From the cell containing the given text, extract its center point as (x, y) coordinate. 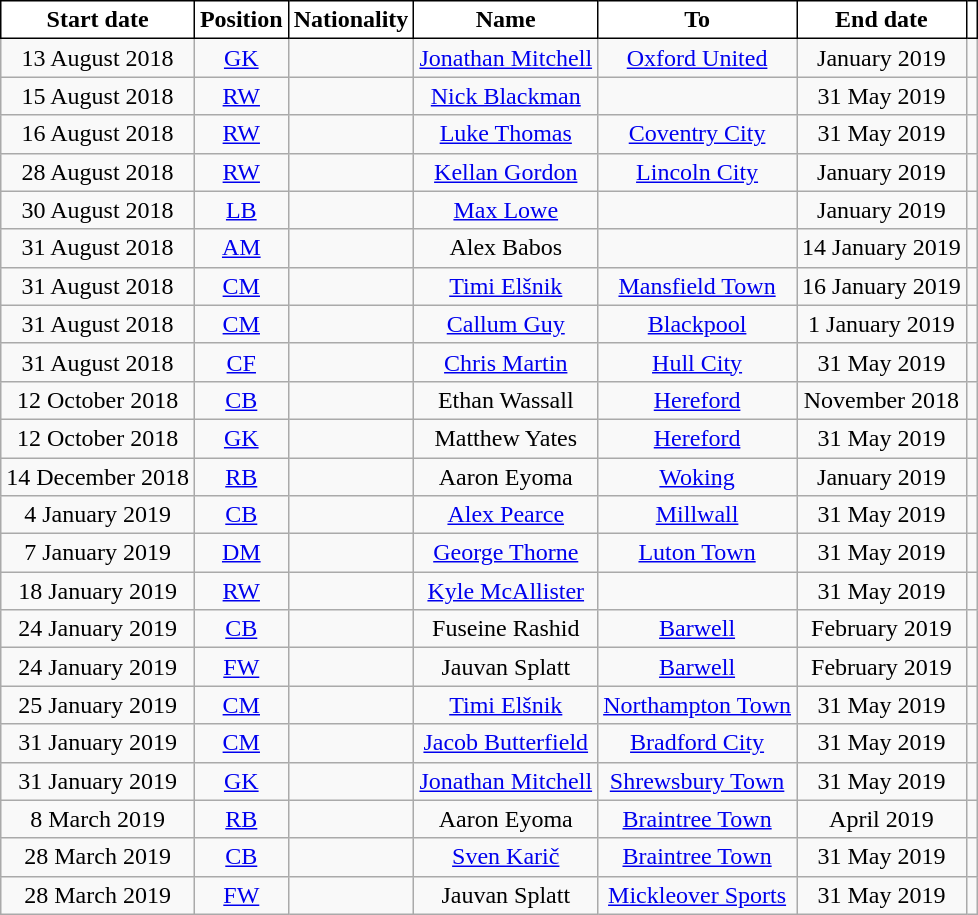
Alex Babos (506, 248)
Sven Karič (506, 857)
AM (241, 248)
16 August 2018 (98, 134)
To (698, 20)
Chris Martin (506, 362)
Ethan Wassall (506, 400)
16 January 2019 (882, 286)
Mickleover Sports (698, 895)
November 2018 (882, 400)
Fuseine Rashid (506, 629)
25 January 2019 (98, 705)
DM (241, 553)
14 January 2019 (882, 248)
Start date (98, 20)
Woking (698, 477)
8 March 2019 (98, 819)
Name (506, 20)
Hull City (698, 362)
Max Lowe (506, 210)
Northampton Town (698, 705)
Kellan Gordon (506, 172)
CF (241, 362)
Coventry City (698, 134)
Callum Guy (506, 324)
Luke Thomas (506, 134)
28 August 2018 (98, 172)
Jacob Butterfield (506, 743)
Position (241, 20)
18 January 2019 (98, 591)
4 January 2019 (98, 515)
Nationality (351, 20)
15 August 2018 (98, 96)
1 January 2019 (882, 324)
14 December 2018 (98, 477)
Nick Blackman (506, 96)
End date (882, 20)
30 August 2018 (98, 210)
Blackpool (698, 324)
Alex Pearce (506, 515)
Bradford City (698, 743)
April 2019 (882, 819)
Mansfield Town (698, 286)
Lincoln City (698, 172)
George Thorne (506, 553)
13 August 2018 (98, 58)
Millwall (698, 515)
Shrewsbury Town (698, 781)
Kyle McAllister (506, 591)
7 January 2019 (98, 553)
Luton Town (698, 553)
Oxford United (698, 58)
Matthew Yates (506, 438)
LB (241, 210)
